Detect which cell encompasses the target text, then output its [X, Y] center coordinate. 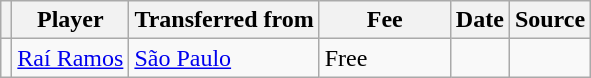
Transferred from [224, 20]
Free [384, 58]
Player [70, 20]
São Paulo [224, 58]
Date [480, 20]
Fee [384, 20]
Raí Ramos [70, 58]
Source [550, 20]
